From the cell containing the given text, extract its center point as (X, Y) coordinate. 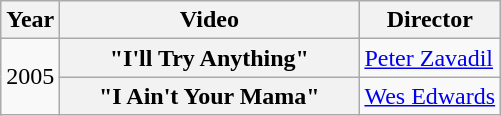
Wes Edwards (430, 96)
Peter Zavadil (430, 58)
Director (430, 20)
"I Ain't Your Mama" (210, 96)
Video (210, 20)
"I'll Try Anything" (210, 58)
2005 (30, 77)
Year (30, 20)
